For the text-containing cell, return its midpoint in (x, y) coordinate format. 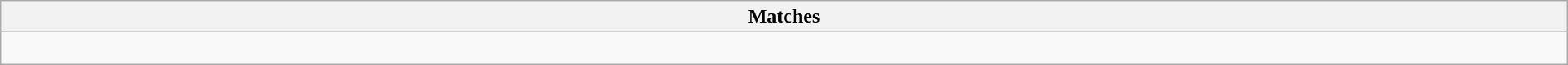
Matches (784, 17)
